Find where the given text appears and provide that cell's center as [x, y] coordinate. 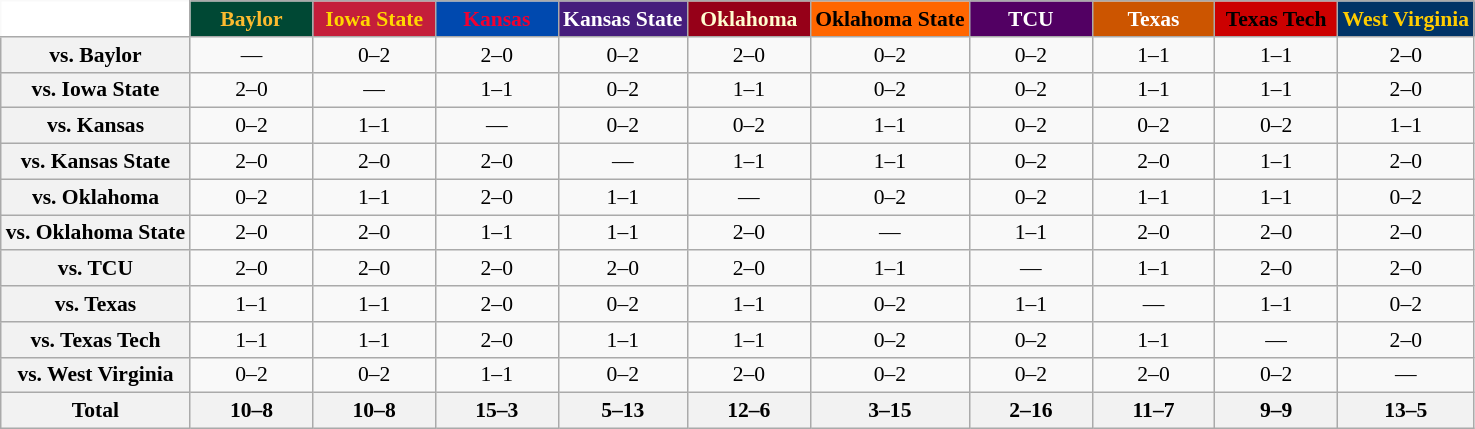
Kansas State [622, 19]
vs. Oklahoma State [96, 233]
13–5 [1406, 411]
vs. Kansas State [96, 162]
Iowa State [374, 19]
5–13 [622, 411]
vs. Texas [96, 304]
vs. Kansas [96, 126]
12–6 [750, 411]
Total [96, 411]
vs. Oklahoma [96, 197]
vs. TCU [96, 269]
Texas [1154, 19]
Oklahoma State [890, 19]
vs. Texas Tech [96, 340]
West Virginia [1406, 19]
Texas Tech [1276, 19]
vs. Iowa State [96, 90]
Oklahoma [750, 19]
TCU [1032, 19]
2–16 [1032, 411]
Kansas [496, 19]
3–15 [890, 411]
15–3 [496, 411]
Baylor [252, 19]
11–7 [1154, 411]
9–9 [1276, 411]
vs. Baylor [96, 55]
vs. West Virginia [96, 375]
